Return the (x, y) coordinate for the center point of the cell that contains the specified text.  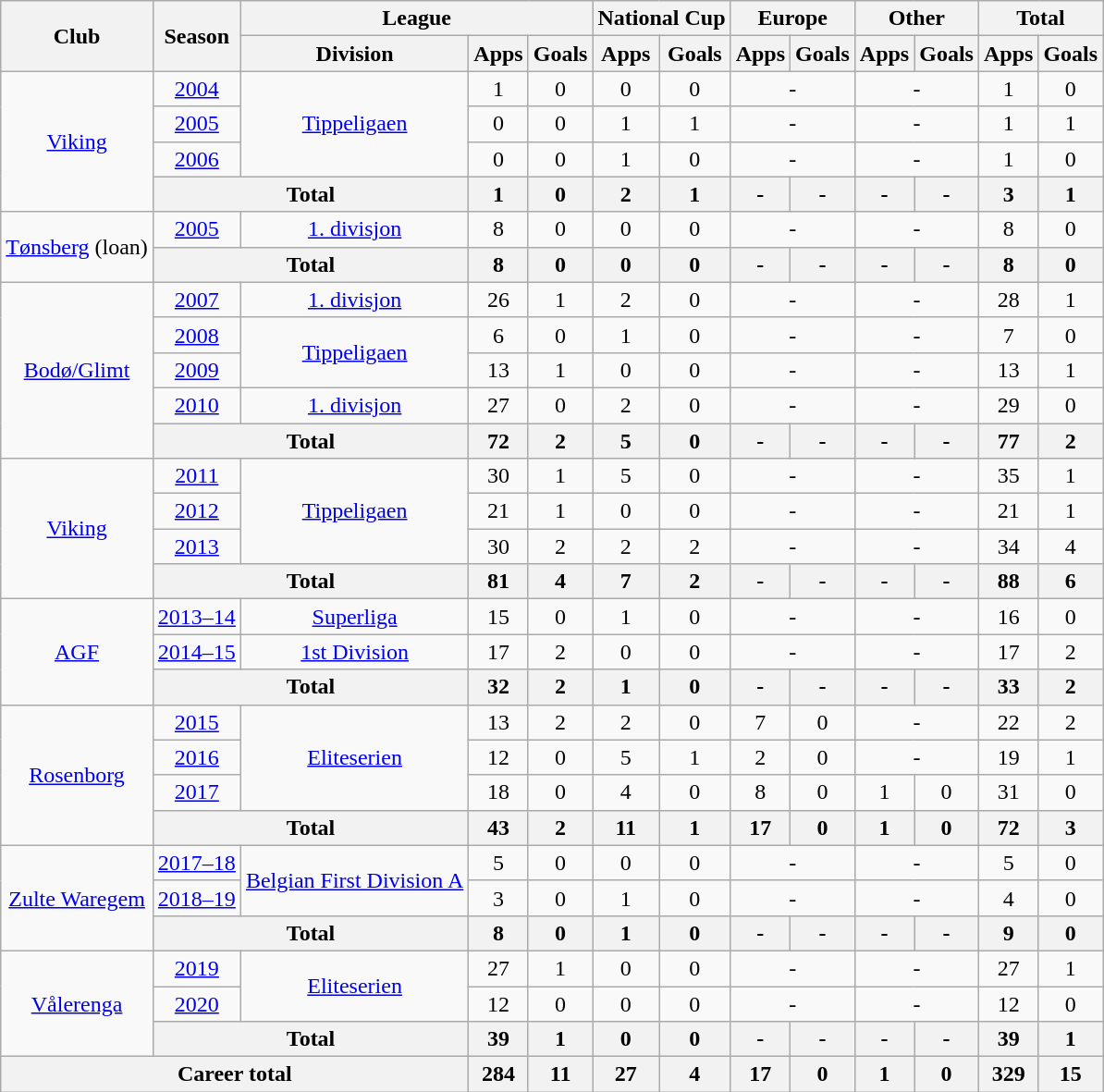
Season (196, 36)
2018–19 (196, 898)
329 (1008, 1074)
2017 (196, 792)
2019 (196, 968)
28 (1008, 300)
2020 (196, 1003)
77 (1008, 441)
33 (1008, 687)
34 (1008, 546)
Other (916, 18)
Division (354, 54)
Vålerenga (78, 1003)
18 (498, 792)
2013 (196, 546)
2015 (196, 722)
Europe (792, 18)
32 (498, 687)
88 (1008, 582)
2014–15 (196, 652)
31 (1008, 792)
2012 (196, 511)
2013–14 (196, 617)
2007 (196, 300)
2009 (196, 370)
AGF (78, 652)
Career total (235, 1074)
National Cup (662, 18)
16 (1008, 617)
Superliga (354, 617)
43 (498, 828)
Rosenborg (78, 775)
2008 (196, 335)
9 (1008, 933)
2011 (196, 476)
29 (1008, 405)
2017–18 (196, 863)
26 (498, 300)
2006 (196, 159)
Club (78, 36)
Zulte Waregem (78, 898)
2010 (196, 405)
Belgian First Division A (354, 880)
35 (1008, 476)
81 (498, 582)
1st Division (354, 652)
19 (1008, 757)
22 (1008, 722)
League (416, 18)
Bodø/Glimt (78, 370)
284 (498, 1074)
Tønsberg (loan) (78, 247)
2004 (196, 89)
2016 (196, 757)
